Detect which cell encompasses the target text, then output its [x, y] center coordinate. 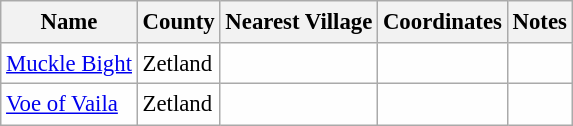
Coordinates [443, 22]
Nearest Village [299, 22]
Muckle Bight [70, 62]
County [178, 22]
Name [70, 22]
Notes [540, 22]
Voe of Vaila [70, 104]
